Detect which cell encompasses the target text, then output its (x, y) center coordinate. 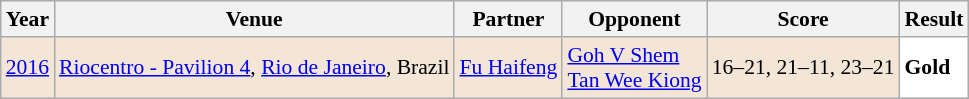
Result (934, 19)
Year (28, 19)
Fu Haifeng (508, 68)
Opponent (634, 19)
Venue (254, 19)
16–21, 21–11, 23–21 (804, 68)
Gold (934, 68)
2016 (28, 68)
Partner (508, 19)
Riocentro - Pavilion 4, Rio de Janeiro, Brazil (254, 68)
Goh V Shem Tan Wee Kiong (634, 68)
Score (804, 19)
